Search for the cell housing the specified text and yield its (x, y) center coordinate. 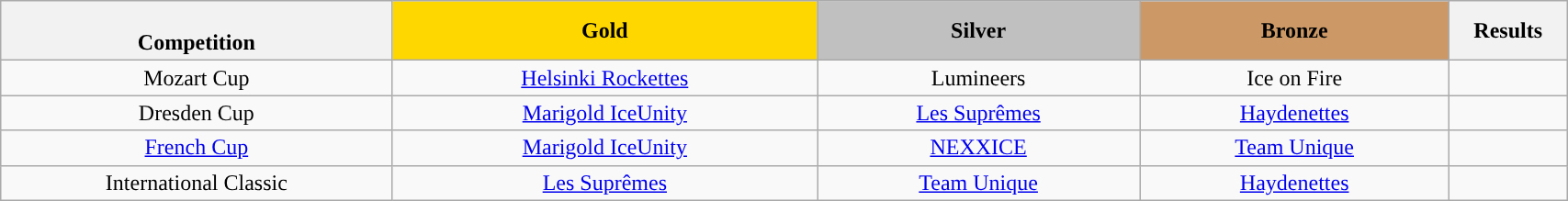
Lumineers (979, 78)
Mozart Cup (197, 78)
Bronze (1295, 31)
Results (1508, 31)
Dresden Cup (197, 113)
Silver (979, 31)
Ice on Fire (1295, 78)
Gold (604, 31)
Competition (197, 31)
Helsinki Rockettes (604, 78)
French Cup (197, 148)
International Classic (197, 183)
NEXXICE (979, 148)
